From the cell containing the given text, extract its center point as [X, Y] coordinate. 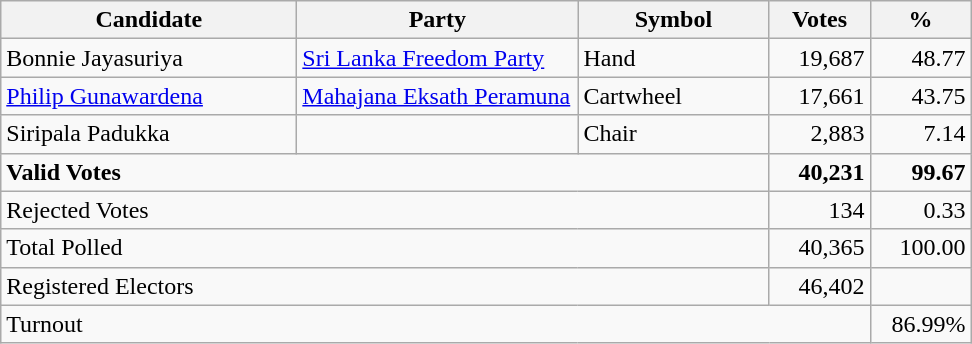
46,402 [820, 286]
99.67 [920, 172]
Bonnie Jayasuriya [149, 58]
7.14 [920, 134]
Valid Votes [385, 172]
Rejected Votes [385, 210]
Cartwheel [674, 96]
Siripala Padukka [149, 134]
Philip Gunawardena [149, 96]
19,687 [820, 58]
40,365 [820, 248]
86.99% [920, 324]
2,883 [820, 134]
Sri Lanka Freedom Party [438, 58]
Hand [674, 58]
Party [438, 20]
17,661 [820, 96]
Symbol [674, 20]
% [920, 20]
48.77 [920, 58]
0.33 [920, 210]
Mahajana Eksath Peramuna [438, 96]
Candidate [149, 20]
Votes [820, 20]
Registered Electors [385, 286]
Turnout [436, 324]
43.75 [920, 96]
40,231 [820, 172]
Total Polled [385, 248]
Chair [674, 134]
134 [820, 210]
100.00 [920, 248]
